Find where the given text appears and provide that cell's center as [x, y] coordinate. 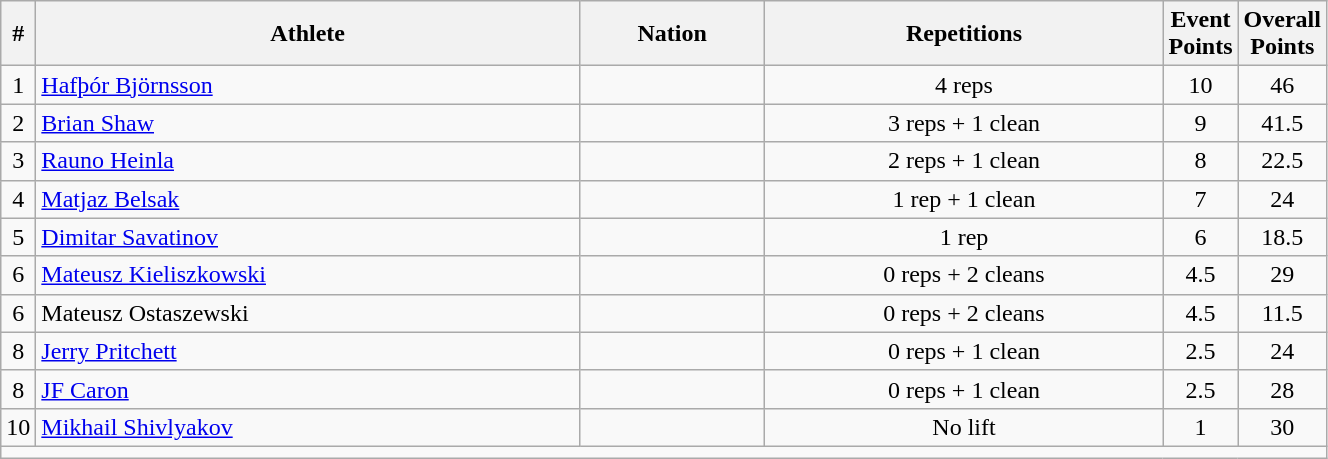
2 reps + 1 clean [964, 161]
Repetitions [964, 34]
29 [1282, 275]
Rauno Heinla [308, 161]
Athlete [308, 34]
Dimitar Savatinov [308, 237]
JF Caron [308, 389]
3 [18, 161]
Mikhail Shivlyakov [308, 427]
1 rep + 1 clean [964, 199]
2 [18, 123]
# [18, 34]
Matjaz Belsak [308, 199]
Event Points [1200, 34]
22.5 [1282, 161]
Overall Points [1282, 34]
5 [18, 237]
Mateusz Kieliszkowski [308, 275]
Nation [672, 34]
4 [18, 199]
28 [1282, 389]
Brian Shaw [308, 123]
11.5 [1282, 313]
1 rep [964, 237]
41.5 [1282, 123]
Hafþór Björnsson [308, 85]
30 [1282, 427]
3 reps + 1 clean [964, 123]
4 reps [964, 85]
No lift [964, 427]
Jerry Pritchett [308, 351]
9 [1200, 123]
Mateusz Ostaszewski [308, 313]
18.5 [1282, 237]
46 [1282, 85]
7 [1200, 199]
